Find where the given text appears and provide that cell's center as [x, y] coordinate. 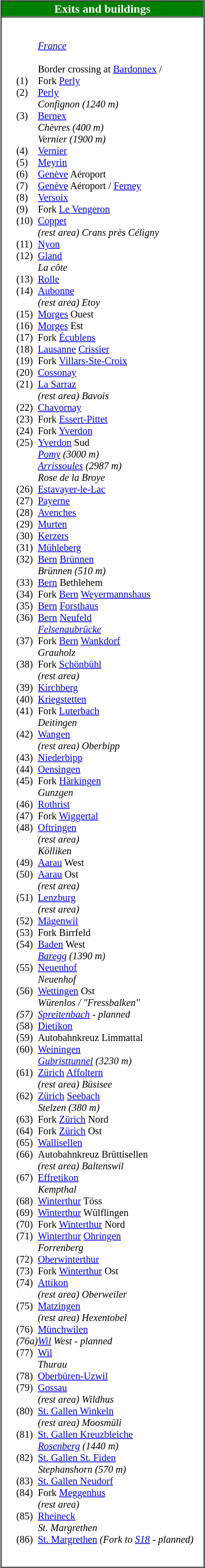
(16) [27, 326]
(10) [27, 221]
(24) [27, 431]
(63) [27, 1119]
(49) [27, 863]
Kirchberg [116, 687]
Zürich Affoltern [116, 1073]
(rest area) Moosmüli [116, 1423]
(85) [27, 1516]
Rheineck [116, 1516]
Kriegstetten [116, 699]
Fork Winterthur Ost [116, 1271]
Fork Birrfeld [116, 933]
(25) [27, 442]
(54) [27, 944]
Baregg (1390 m) [116, 956]
Spreitenbach - planned [116, 1014]
(73) [27, 1271]
(77) [27, 1353]
Fork Perly [116, 81]
Forrenberg [116, 1248]
Rolle [116, 279]
Effretikon [116, 1178]
(76) [27, 1329]
Wettingen Ost [116, 991]
(39) [27, 687]
(51) [27, 898]
(67) [27, 1178]
Kempthal [116, 1189]
(61) [27, 1073]
(75) [27, 1306]
Weiningen [116, 1049]
Matzingen [116, 1306]
Rothrist [116, 804]
(47) [27, 816]
(18) [27, 349]
Mühleberg [116, 547]
Fork Bern Weyermannshaus [116, 594]
(86) [27, 1539]
(33) [27, 582]
(41) [27, 711]
Chavornay [116, 407]
Fork Meggenhus [116, 1493]
Wil [116, 1353]
(6) [27, 174]
Coppet [116, 221]
Wangen [116, 734]
Baden West [116, 944]
Fork Yverdon [116, 431]
(56) [27, 991]
Oftringen [116, 828]
(40) [27, 699]
Versoix [116, 197]
(78) [27, 1376]
(rest area) Crans près Céligny [116, 232]
(62) [27, 1096]
St. Gallen Kreuzbleiche [116, 1434]
Chèvres (400 m) [116, 127]
Bern Brünnen [116, 559]
Estavayer-le-Lac [116, 489]
Wallisellen [116, 1143]
Fork Zürich Ost [116, 1131]
(60) [27, 1049]
(82) [27, 1458]
Lausanne Crissier [116, 349]
La Sarraz [116, 384]
St. Gallen Neudorf [116, 1481]
Fork Zürich Nord [116, 1119]
Winterthur Töss [116, 1201]
(72) [27, 1259]
(14) [27, 291]
Murten [116, 524]
(46) [27, 804]
(8) [27, 197]
Dietikon [116, 1026]
Deitingen [116, 722]
(69) [27, 1213]
(80) [27, 1411]
Brünnen (510 m) [116, 571]
(34) [27, 594]
(42) [27, 734]
Winterthur Wülflingen [116, 1213]
(20) [27, 372]
Gubristtunnel (3230 m) [116, 1061]
(36) [27, 617]
Fork Bern Wankdorf [116, 641]
(13) [27, 279]
(71) [27, 1236]
St. Gallen St. Fiden [116, 1458]
Fork Écublens [116, 337]
Rose de la Broye [116, 477]
(50) [27, 874]
(2) [27, 92]
(83) [27, 1481]
(rest area) Oberweiler [116, 1294]
Genève Aéroport [116, 174]
(81) [27, 1434]
Oberbüren-Uzwil [116, 1376]
(66) [27, 1154]
Grauholz [116, 652]
St. Margrethen (Fork to S18 - planned) [116, 1539]
(37) [27, 641]
(38) [27, 664]
(74) [27, 1283]
(29) [27, 524]
Gossau [116, 1388]
(31) [27, 547]
Genève Aéroport / Ferney [116, 186]
Stephanshorn (570 m) [116, 1469]
(5) [27, 162]
(17) [27, 337]
Aubonne [116, 291]
(35) [27, 606]
Stelzen (380 m) [116, 1108]
Vernier (1900 m) [116, 139]
(53) [27, 933]
(64) [27, 1131]
La côte [116, 267]
Aarau Ost [116, 874]
Fork Schönbühl [116, 664]
Payerne [116, 501]
St. Gallen Winkeln [116, 1411]
Avenches [116, 512]
(rest area) Bavois [116, 396]
Bern Forsthaus [116, 606]
Autobahnkreuz Limmattal [116, 1038]
Fork Winterthur Nord [116, 1224]
Yverdon Sud [116, 442]
(76a) [27, 1341]
St. Margrethen [116, 1528]
(rest area) Hexentobel [116, 1318]
Morges Est [116, 326]
(19) [27, 361]
Pomy (3000 m) [116, 454]
Münchwilen [116, 1329]
Würenlos / "Fressbalken" [116, 1003]
Kerzers [116, 536]
(23) [27, 419]
(rest area) Büsisee [116, 1084]
(68) [27, 1201]
Meyrin [116, 162]
Border crossing at Bardonnex / [116, 69]
(9) [27, 209]
Confignon (1240 m) [116, 104]
(7) [27, 186]
(57) [27, 1014]
(70) [27, 1224]
Bern Neufeld [116, 617]
Fork Le Vengeron [116, 209]
Niederbipp [116, 758]
(59) [27, 1038]
(79) [27, 1388]
(44) [27, 769]
Gland [116, 256]
Rosenberg (1440 m) [116, 1446]
(rest area) Wildhus [116, 1399]
Gunzgen [116, 793]
(55) [27, 968]
Attikon [116, 1283]
(65) [27, 1143]
(48) [27, 828]
(4) [27, 151]
Perly [116, 92]
(28) [27, 512]
Kölliken [116, 851]
(3) [27, 116]
(43) [27, 758]
(22) [27, 407]
Bernex [116, 116]
(32) [27, 559]
(1) [27, 81]
(58) [27, 1026]
(11) [27, 244]
(27) [27, 501]
Fork Villars-Ste-Croix [116, 361]
Felsenaubrücke [116, 629]
Fork Essert-Pittet [116, 419]
Vernier [116, 151]
Fork Wiggertal [116, 816]
(84) [27, 1493]
(26) [27, 489]
Mägenwil [116, 921]
(15) [27, 314]
Oensingen [116, 769]
(21) [27, 384]
Winterthur Ohringen [116, 1236]
(52) [27, 921]
Nyon [116, 244]
Aarau West [116, 863]
Wil West - planned [116, 1341]
Morges Ouest [116, 314]
Bern Bethlehem [116, 582]
(12) [27, 256]
Oberwinterthur [116, 1259]
Fork Härkingen [116, 781]
Zürich Seebach [116, 1096]
(rest area) Baltenswil [116, 1166]
Autobahnkreuz Brüttisellen [116, 1154]
Fork Luterbach [116, 711]
(30) [27, 536]
Thurau [116, 1364]
Arrissoules (2987 m) [116, 466]
France [116, 46]
(rest area) Etoy [116, 302]
Cossonay [116, 372]
(45) [27, 781]
Lenzburg [116, 898]
Exits and buildings [102, 9]
(rest area) Oberbipp [116, 746]
